Locate the cell with the specified text and output its (X, Y) center coordinate. 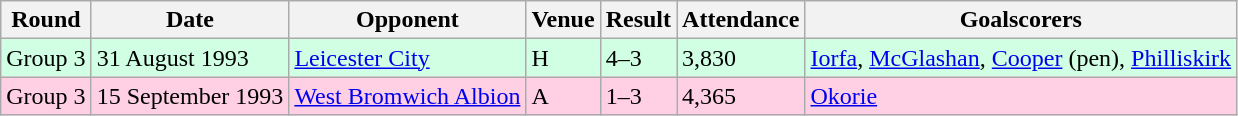
4,365 (741, 96)
31 August 1993 (190, 58)
H (563, 58)
A (563, 96)
Opponent (408, 20)
Iorfa, McGlashan, Cooper (pen), Philliskirk (1021, 58)
Date (190, 20)
Result (638, 20)
Okorie (1021, 96)
4–3 (638, 58)
Venue (563, 20)
West Bromwich Albion (408, 96)
Round (46, 20)
Goalscorers (1021, 20)
3,830 (741, 58)
Attendance (741, 20)
15 September 1993 (190, 96)
1–3 (638, 96)
Leicester City (408, 58)
